Return the (X, Y) coordinate for the center point of the cell that contains the specified text.  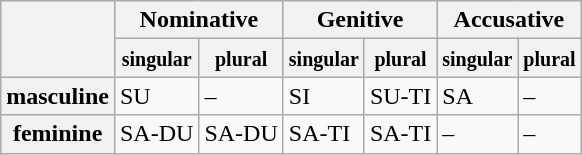
SU (156, 96)
Genitive (360, 20)
Nominative (198, 20)
SI (324, 96)
Accusative (509, 20)
feminine (58, 134)
SA (478, 96)
masculine (58, 96)
SU-TI (400, 96)
